Find where the given text appears and provide that cell's center as (X, Y) coordinate. 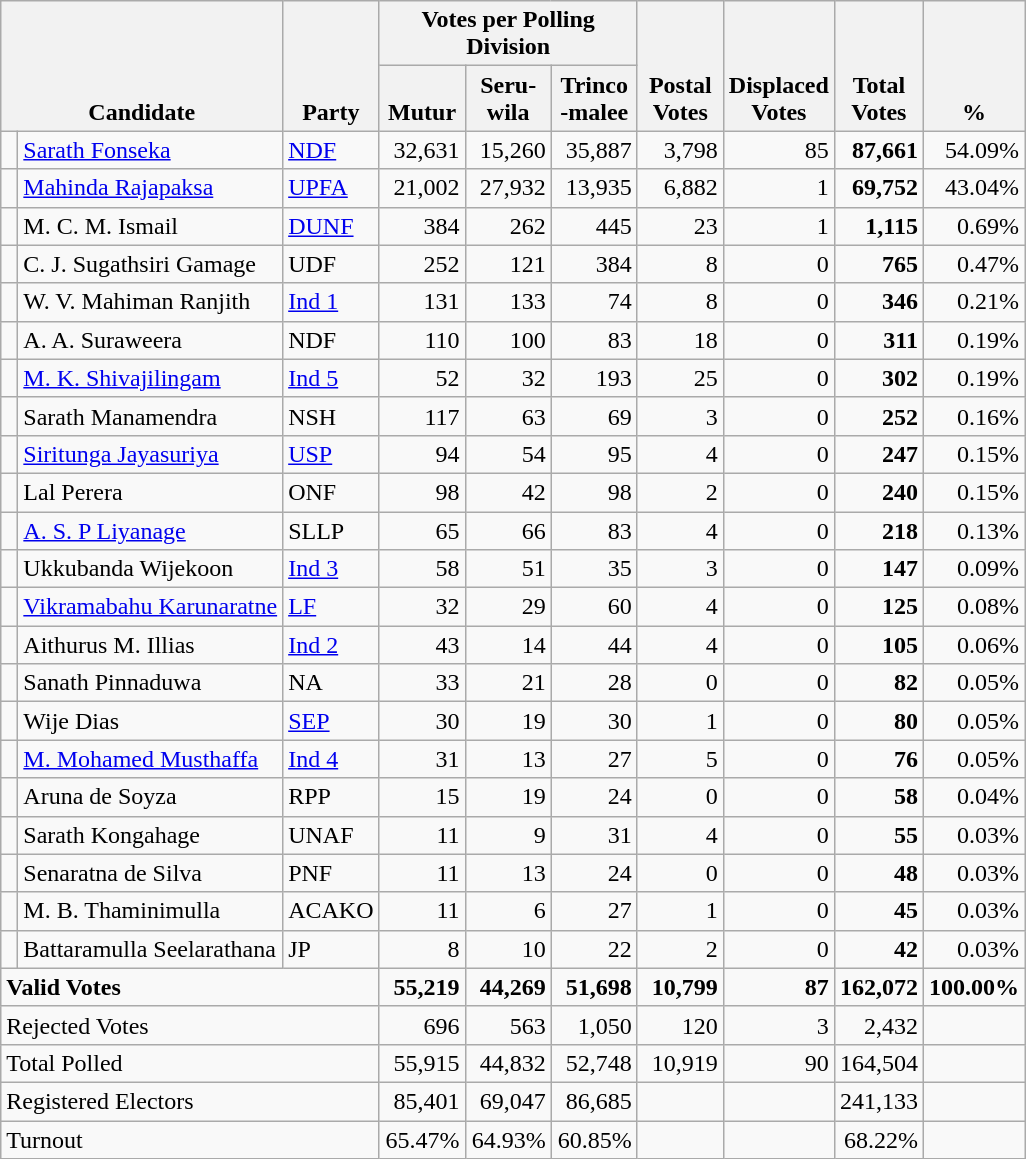
LF (331, 607)
765 (878, 264)
35,887 (594, 150)
131 (422, 302)
35 (594, 569)
43.04% (974, 188)
RPP (331, 797)
55 (878, 835)
32,631 (422, 150)
Mahinda Rajapaksa (150, 188)
117 (422, 416)
51,698 (594, 987)
76 (878, 759)
69,047 (508, 1101)
Total Votes (878, 66)
Ukkubanda Wijekoon (150, 569)
Registered Electors (190, 1101)
94 (422, 454)
JP (331, 949)
311 (878, 340)
UDF (331, 264)
22 (594, 949)
2,432 (878, 1025)
51 (508, 569)
64.93% (508, 1139)
100.00% (974, 987)
10,799 (680, 987)
18 (680, 340)
Valid Votes (190, 987)
262 (508, 226)
15 (422, 797)
M. K. Shivajilingam (150, 378)
Ind 4 (331, 759)
346 (878, 302)
DisplacedVotes (778, 66)
M. Mohamed Musthaffa (150, 759)
M. C. M. Ismail (150, 226)
74 (594, 302)
696 (422, 1025)
55,219 (422, 987)
85,401 (422, 1101)
Lal Perera (150, 492)
164,504 (878, 1063)
0.47% (974, 264)
15,260 (508, 150)
Mutur (422, 98)
NA (331, 683)
69 (594, 416)
0.08% (974, 607)
Ind 3 (331, 569)
241,133 (878, 1101)
Wije Dias (150, 721)
1,050 (594, 1025)
Ind 5 (331, 378)
302 (878, 378)
43 (422, 645)
120 (680, 1025)
563 (508, 1025)
44 (594, 645)
C. J. Sugathsiri Gamage (150, 264)
13,935 (594, 188)
Seru-wila (508, 98)
Ind 1 (331, 302)
52,748 (594, 1063)
SLLP (331, 531)
100 (508, 340)
0.06% (974, 645)
Sarath Fonseka (150, 150)
63 (508, 416)
82 (878, 683)
SEP (331, 721)
UNAF (331, 835)
87,661 (878, 150)
33 (422, 683)
95 (594, 454)
% (974, 66)
ONF (331, 492)
25 (680, 378)
M. B. Thaminimulla (150, 911)
21 (508, 683)
DUNF (331, 226)
44,832 (508, 1063)
86,685 (594, 1101)
Aithurus M. Illias (150, 645)
0.13% (974, 531)
121 (508, 264)
69,752 (878, 188)
54 (508, 454)
87 (778, 987)
PostalVotes (680, 66)
247 (878, 454)
Votes per Polling Division (508, 34)
54.09% (974, 150)
USP (331, 454)
Party (331, 66)
0.09% (974, 569)
14 (508, 645)
Candidate (142, 66)
28 (594, 683)
85 (778, 150)
Vikramabahu Karunaratne (150, 607)
Ind 2 (331, 645)
9 (508, 835)
52 (422, 378)
Siritunga Jayasuriya (150, 454)
147 (878, 569)
0.21% (974, 302)
Total Polled (190, 1063)
Sarath Kongahage (150, 835)
0.69% (974, 226)
162,072 (878, 987)
W. V. Mahiman Ranjith (150, 302)
218 (878, 531)
105 (878, 645)
21,002 (422, 188)
65.47% (422, 1139)
6 (508, 911)
NSH (331, 416)
Senaratna de Silva (150, 873)
110 (422, 340)
66 (508, 531)
1,115 (878, 226)
45 (878, 911)
Trinco-malee (594, 98)
68.22% (878, 1139)
6,882 (680, 188)
Aruna de Soyza (150, 797)
29 (508, 607)
44,269 (508, 987)
65 (422, 531)
193 (594, 378)
133 (508, 302)
Sarath Manamendra (150, 416)
80 (878, 721)
445 (594, 226)
A. S. P Liyanage (150, 531)
ACAKO (331, 911)
0.16% (974, 416)
Turnout (190, 1139)
5 (680, 759)
UPFA (331, 188)
Rejected Votes (190, 1025)
48 (878, 873)
60.85% (594, 1139)
55,915 (422, 1063)
240 (878, 492)
27,932 (508, 188)
60 (594, 607)
3,798 (680, 150)
23 (680, 226)
A. A. Suraweera (150, 340)
PNF (331, 873)
90 (778, 1063)
Battaramulla Seelarathana (150, 949)
0.04% (974, 797)
125 (878, 607)
10,919 (680, 1063)
10 (508, 949)
Sanath Pinnaduwa (150, 683)
